For the text-containing cell, return its midpoint in (x, y) coordinate format. 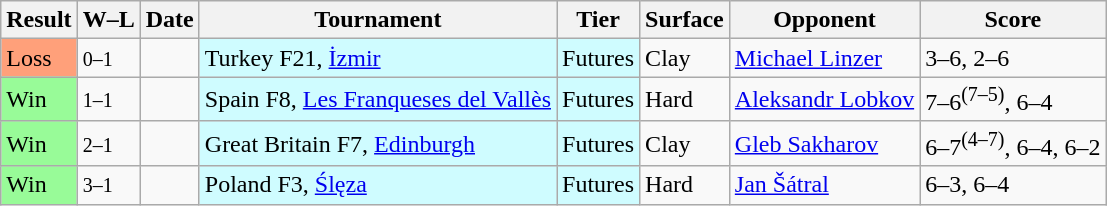
Poland F3, Ślęza (378, 185)
Gleb Sakharov (824, 144)
7–6(7–5), 6–4 (1013, 100)
3–1 (108, 185)
Jan Šátral (824, 185)
6–3, 6–4 (1013, 185)
Turkey F21, İzmir (378, 58)
1–1 (108, 100)
Great Britain F7, Edinburgh (378, 144)
Loss (39, 58)
3–6, 2–6 (1013, 58)
Result (39, 20)
W–L (108, 20)
Tier (598, 20)
2–1 (108, 144)
Aleksandr Lobkov (824, 100)
0–1 (108, 58)
Score (1013, 20)
Surface (685, 20)
Spain F8, Les Franqueses del Vallès (378, 100)
Michael Linzer (824, 58)
Date (170, 20)
Opponent (824, 20)
6–7(4–7), 6–4, 6–2 (1013, 144)
Tournament (378, 20)
